Identify which cell holds the provided text, then report its (X, Y) central coordinate. 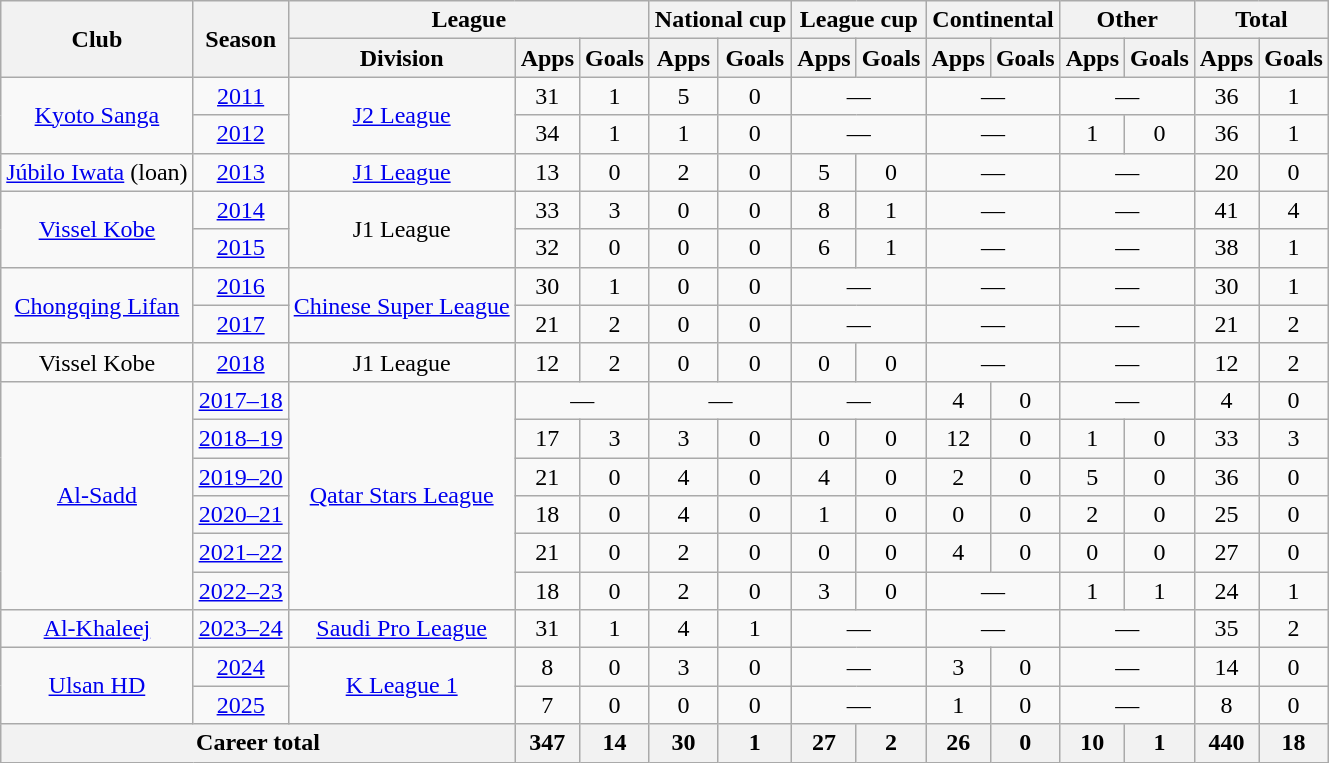
Career total (258, 743)
Kyoto Sanga (97, 115)
League (468, 20)
Season (240, 39)
2017–18 (240, 400)
National cup (720, 20)
2020–21 (240, 515)
20 (1226, 172)
26 (958, 743)
41 (1226, 210)
2021–22 (240, 553)
2024 (240, 667)
2015 (240, 248)
Al-Sadd (97, 495)
K League 1 (402, 686)
2013 (240, 172)
2017 (240, 324)
38 (1226, 248)
2016 (240, 286)
League cup (859, 20)
10 (1092, 743)
2018 (240, 362)
440 (1226, 743)
34 (547, 134)
347 (547, 743)
2014 (240, 210)
Division (402, 58)
6 (824, 248)
24 (1226, 591)
2019–20 (240, 477)
Al-Khaleej (97, 629)
J2 League (402, 115)
2011 (240, 96)
Total (1261, 20)
2023–24 (240, 629)
Júbilo Iwata (loan) (97, 172)
Chongqing Lifan (97, 305)
Ulsan HD (97, 686)
Chinese Super League (402, 305)
13 (547, 172)
35 (1226, 629)
2025 (240, 705)
7 (547, 705)
2018–19 (240, 438)
Saudi Pro League (402, 629)
Other (1127, 20)
Continental (993, 20)
2022–23 (240, 591)
25 (1226, 515)
Club (97, 39)
2012 (240, 134)
Qatar Stars League (402, 495)
32 (547, 248)
17 (547, 438)
